Scan for the cell matching the given text and deliver its (X, Y) coordinate at center. 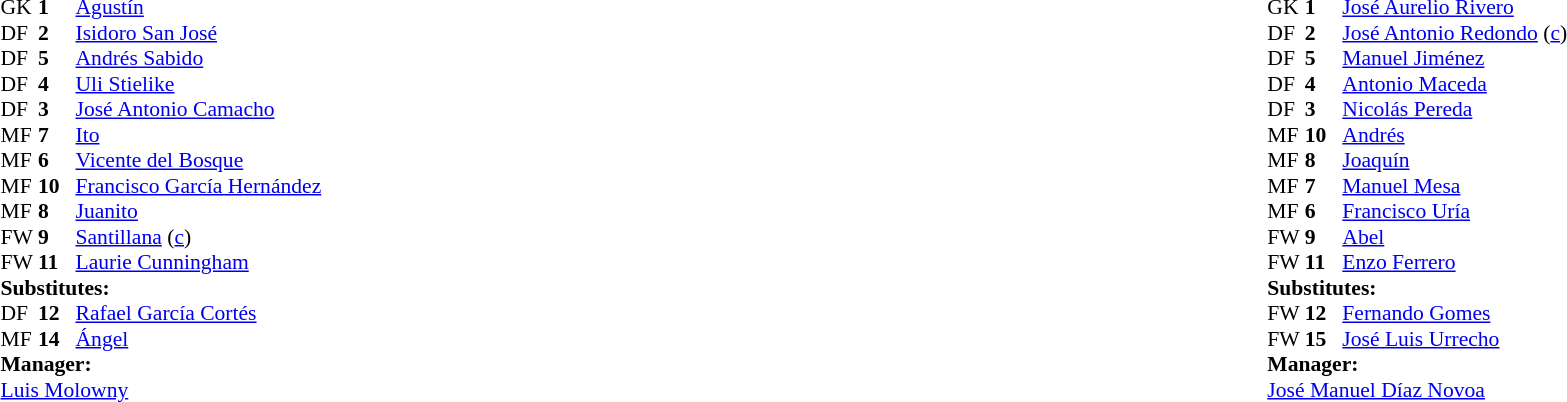
Andrés (1454, 135)
Vicente del Bosque (199, 161)
José Antonio Redondo (c) (1454, 33)
Manuel Jiménez (1454, 59)
Santillana (c) (199, 237)
14 (57, 339)
Francisco García Hernández (199, 186)
Joaquín (1454, 161)
Uli Stielike (199, 84)
Rafael García Cortés (199, 313)
Ángel (199, 339)
Juanito (199, 211)
Nicolás Pereda (1454, 109)
Antonio Maceda (1454, 84)
Fernando Gomes (1454, 313)
Manuel Mesa (1454, 186)
José Antonio Camacho (199, 109)
José Luis Urrecho (1454, 339)
Isidoro San José (199, 33)
Andrés Sabido (199, 59)
Enzo Ferrero (1454, 263)
Laurie Cunningham (199, 263)
Francisco Uría (1454, 211)
Ito (199, 135)
15 (1324, 339)
Abel (1454, 237)
